Identify which cell holds the provided text, then report its [x, y] central coordinate. 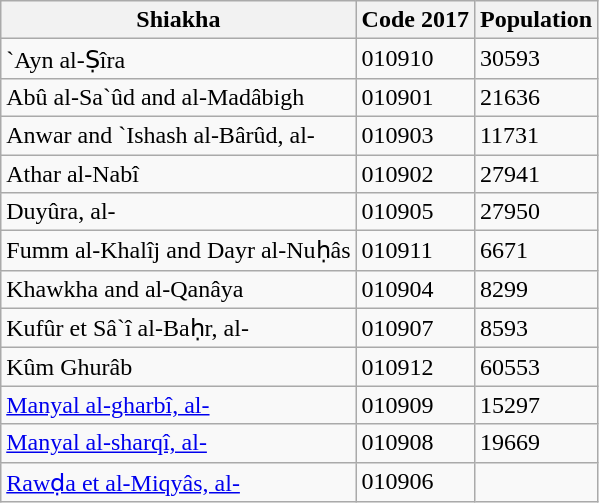
Athar al-Nabî [178, 173]
21636 [536, 97]
27950 [536, 212]
010907 [415, 328]
27941 [536, 173]
010901 [415, 97]
Code 2017 [415, 20]
8593 [536, 328]
Manyal al-gharbî, al- [178, 405]
11731 [536, 135]
010903 [415, 135]
010908 [415, 443]
19669 [536, 443]
Anwar and `Ishash al-Bârûd, al- [178, 135]
Shiakha [178, 20]
Population [536, 20]
Khawkha and al-Qanâya [178, 289]
`Ayn al-Ṣîra [178, 59]
60553 [536, 367]
010910 [415, 59]
30593 [536, 59]
15297 [536, 405]
Kufûr et Sâ`î al-Baḥr, al- [178, 328]
010905 [415, 212]
010906 [415, 482]
010911 [415, 251]
010902 [415, 173]
8299 [536, 289]
Duyûra, al- [178, 212]
010904 [415, 289]
Rawḍa et al-Miqyâs, al- [178, 482]
Manyal al-sharqî, al- [178, 443]
Kûm Ghurâb [178, 367]
010912 [415, 367]
Fumm al-Khalîj and Dayr al-Nuḥâs [178, 251]
010909 [415, 405]
6671 [536, 251]
Abû al-Sa`ûd and al-Madâbigh [178, 97]
